Provide the (x, y) coordinate of the cell's center where the given text is located.  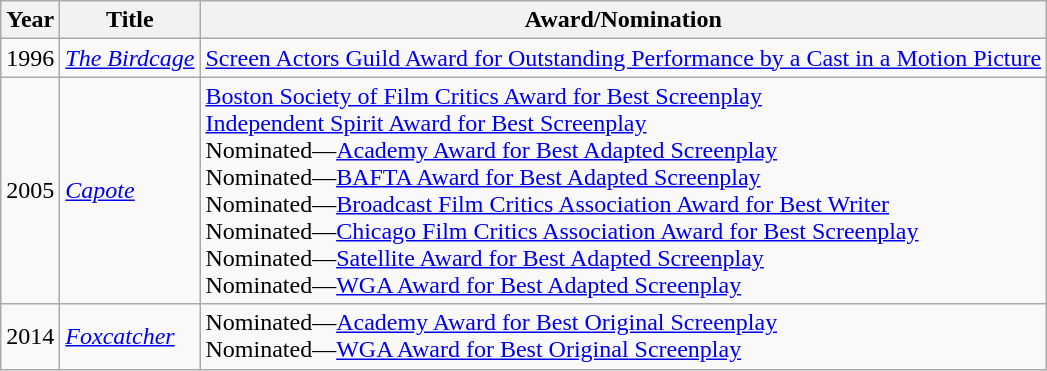
The Birdcage (130, 58)
Award/Nomination (624, 20)
Nominated—Academy Award for Best Original ScreenplayNominated—WGA Award for Best Original Screenplay (624, 336)
2005 (30, 190)
Capote (130, 190)
1996 (30, 58)
Year (30, 20)
Screen Actors Guild Award for Outstanding Performance by a Cast in a Motion Picture (624, 58)
Foxcatcher (130, 336)
Title (130, 20)
2014 (30, 336)
